Scan for the cell matching the given text and deliver its [x, y] coordinate at center. 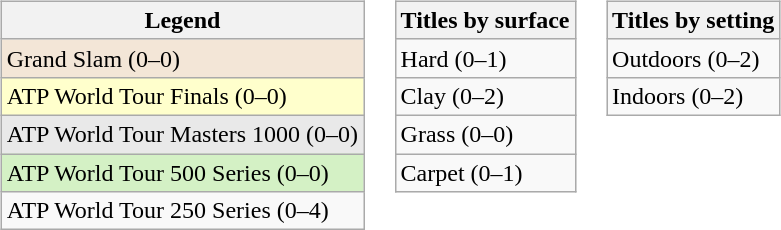
Titles by setting [694, 20]
Hard (0–1) [485, 58]
Indoors (0–2) [694, 96]
Grand Slam (0–0) [182, 58]
ATP World Tour 250 Series (0–4) [182, 211]
ATP World Tour Finals (0–0) [182, 96]
Clay (0–2) [485, 96]
Carpet (0–1) [485, 173]
Legend [182, 20]
ATP World Tour Masters 1000 (0–0) [182, 134]
Grass (0–0) [485, 134]
Titles by surface [485, 20]
ATP World Tour 500 Series (0–0) [182, 173]
Outdoors (0–2) [694, 58]
